Locate the cell with the specified text and output its (X, Y) center coordinate. 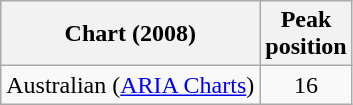
Australian (ARIA Charts) (130, 85)
16 (306, 85)
Chart (2008) (130, 34)
Peakposition (306, 34)
